Return (x, y) of the center of cell containing provided text 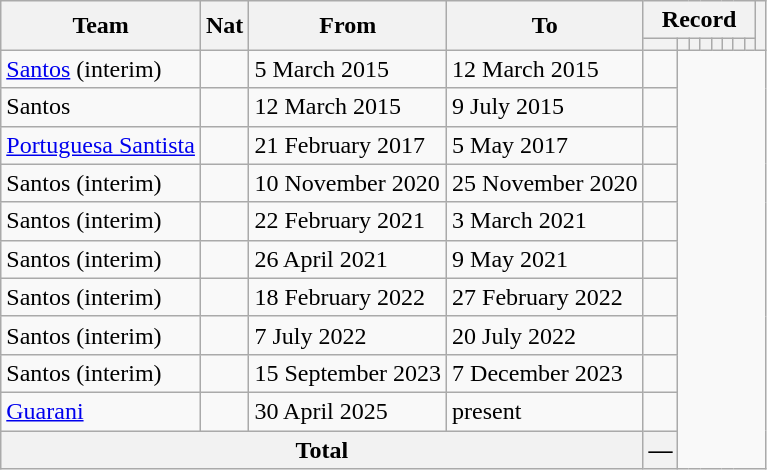
present (545, 411)
30 April 2025 (348, 411)
26 April 2021 (348, 259)
Nat (224, 26)
25 November 2020 (545, 183)
Team (101, 26)
7 December 2023 (545, 373)
21 February 2017 (348, 145)
Santos (101, 107)
Guarani (101, 411)
9 July 2015 (545, 107)
Portuguesa Santista (101, 145)
5 May 2017 (545, 145)
Record (699, 20)
— (660, 449)
5 March 2015 (348, 69)
9 May 2021 (545, 259)
20 July 2022 (545, 335)
From (348, 26)
3 March 2021 (545, 221)
18 February 2022 (348, 297)
To (545, 26)
15 September 2023 (348, 373)
Total (322, 449)
10 November 2020 (348, 183)
7 July 2022 (348, 335)
27 February 2022 (545, 297)
22 February 2021 (348, 221)
